Return (X, Y) of the center of cell containing provided text 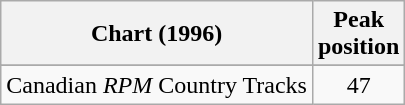
47 (358, 85)
Peakposition (358, 34)
Canadian RPM Country Tracks (157, 85)
Chart (1996) (157, 34)
